For the text-containing cell, return its midpoint in (X, Y) coordinate format. 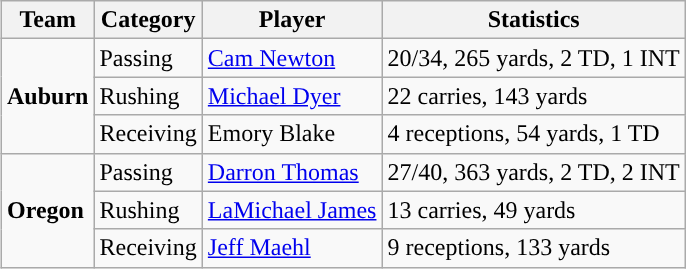
Team (48, 20)
Player (292, 20)
13 carries, 49 yards (534, 210)
Category (148, 20)
Michael Dyer (292, 96)
Statistics (534, 20)
LaMichael James (292, 210)
Jeff Maehl (292, 248)
9 receptions, 133 yards (534, 248)
22 carries, 143 yards (534, 96)
4 receptions, 54 yards, 1 TD (534, 134)
Oregon (48, 210)
27/40, 363 yards, 2 TD, 2 INT (534, 172)
Emory Blake (292, 134)
20/34, 265 yards, 2 TD, 1 INT (534, 58)
Auburn (48, 96)
Darron Thomas (292, 172)
Cam Newton (292, 58)
